Detect which cell encompasses the target text, then output its [X, Y] center coordinate. 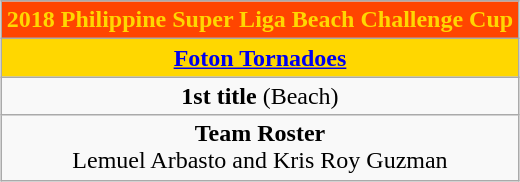
1st title (Beach) [260, 96]
2018 Philippine Super Liga Beach Challenge Cup [260, 20]
Team RosterLemuel Arbasto and Kris Roy Guzman [260, 148]
Foton Tornadoes [260, 58]
